From the cell containing the given text, extract its center point as [X, Y] coordinate. 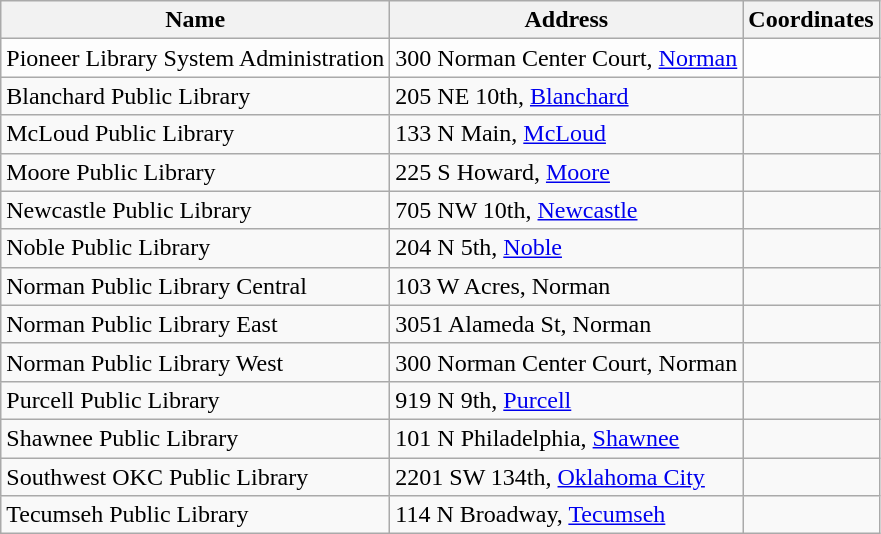
919 N 9th, Purcell [566, 400]
Coordinates [811, 20]
204 N 5th, Noble [566, 248]
2201 SW 134th, Oklahoma City [566, 477]
Norman Public Library Central [196, 286]
114 N Broadway, Tecumseh [566, 515]
103 W Acres, Norman [566, 286]
Pioneer Library System Administration [196, 58]
Shawnee Public Library [196, 438]
Blanchard Public Library [196, 96]
133 N Main, McLoud [566, 134]
Norman Public Library East [196, 324]
Norman Public Library West [196, 362]
Name [196, 20]
Tecumseh Public Library [196, 515]
Noble Public Library [196, 248]
McLoud Public Library [196, 134]
Newcastle Public Library [196, 210]
225 S Howard, Moore [566, 172]
Moore Public Library [196, 172]
3051 Alameda St, Norman [566, 324]
101 N Philadelphia, Shawnee [566, 438]
205 NE 10th, Blanchard [566, 96]
Address [566, 20]
Southwest OKC Public Library [196, 477]
705 NW 10th, Newcastle [566, 210]
Purcell Public Library [196, 400]
